Search for the cell housing the specified text and yield its (X, Y) center coordinate. 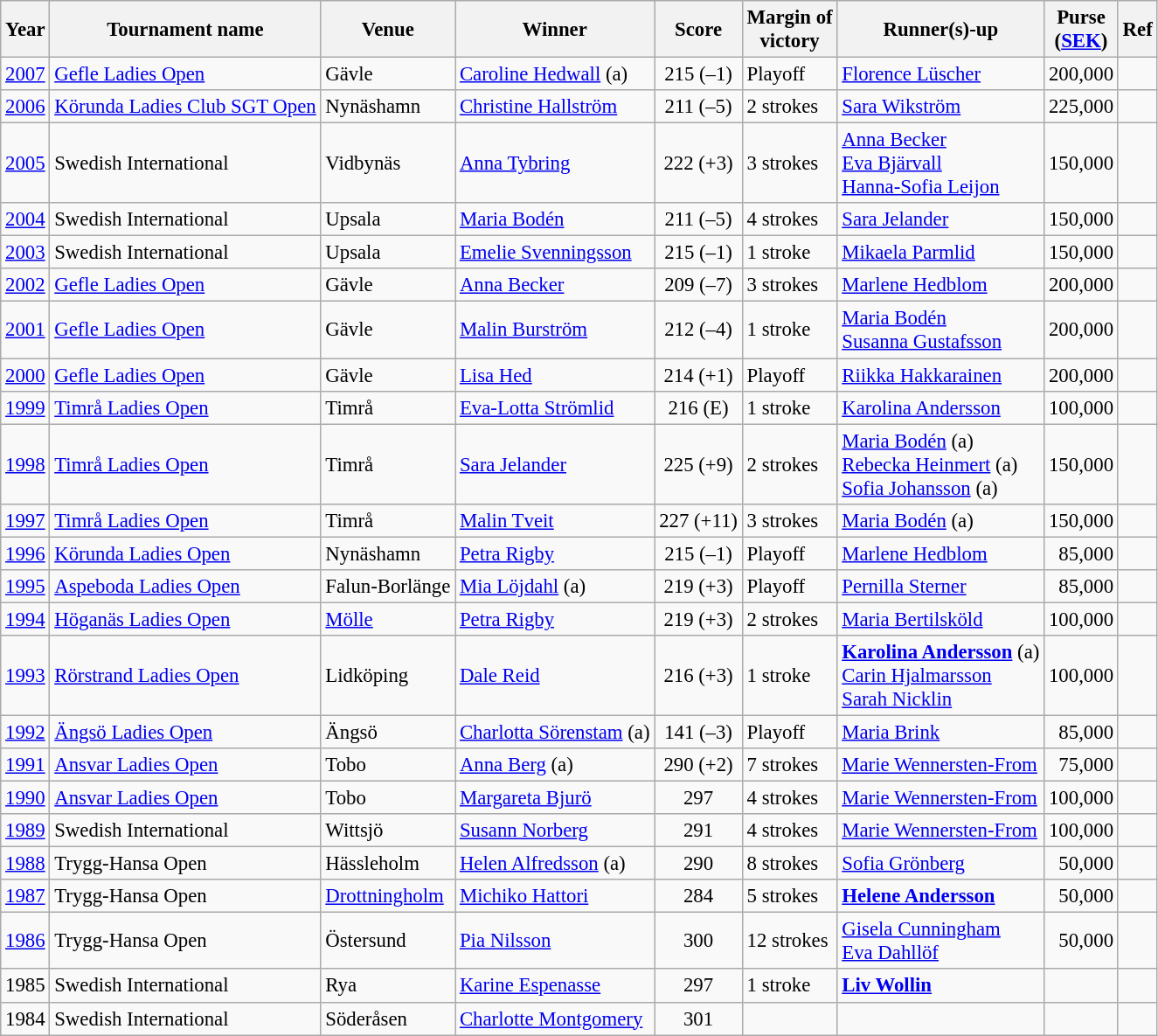
Maria Bodén (555, 219)
212 (–4) (698, 330)
1990 (25, 798)
2003 (25, 253)
Ref (1138, 30)
Purse(SEK) (1082, 30)
2007 (25, 74)
Vidbynäs (388, 163)
1987 (25, 896)
7 strokes (790, 765)
Hässleholm (388, 864)
Mikaela Parmlid (940, 253)
Körunda Ladies Open (185, 553)
12 strokes (790, 941)
Körunda Ladies Club SGT Open (185, 107)
2000 (25, 375)
Karine Espenasse (555, 986)
290 (+2) (698, 765)
Östersund (388, 941)
1985 (25, 986)
Malin Burström (555, 330)
141 (–3) (698, 732)
Helen Alfredsson (a) (555, 864)
5 strokes (790, 896)
Riikka Hakkarainen (940, 375)
Mia Löjdahl (a) (555, 587)
Venue (388, 30)
75,000 (1082, 765)
Tournament name (185, 30)
Maria Bodén Susanna Gustafsson (940, 330)
Lisa Hed (555, 375)
1999 (25, 407)
1991 (25, 765)
Charlotta Sörenstam (a) (555, 732)
1998 (25, 464)
Sara Wikström (940, 107)
Charlotte Montgomery (555, 1019)
Maria Bodén (a) Rebecka Heinmert (a) Sofia Johansson (a) (940, 464)
2002 (25, 286)
209 (–7) (698, 286)
Susann Norberg (555, 831)
Rörstrand Ladies Open (185, 676)
Winner (555, 30)
1997 (25, 520)
Margin ofvictory (790, 30)
1988 (25, 864)
Lidköping (388, 676)
1984 (25, 1019)
Gisela Cunningham Eva Dahllöf (940, 941)
300 (698, 941)
2001 (25, 330)
Helene Andersson (940, 896)
Maria Bodén (a) (940, 520)
284 (698, 896)
Ängsö (388, 732)
225,000 (1082, 107)
Anna Berg (a) (555, 765)
Anna Becker Eva Bjärvall Hanna-Sofia Leijon (940, 163)
Dale Reid (555, 676)
222 (+3) (698, 163)
Christine Hallström (555, 107)
1986 (25, 941)
Liv Wollin (940, 986)
2005 (25, 163)
1992 (25, 732)
216 (+3) (698, 676)
Anna Becker (555, 286)
Karolina Andersson (940, 407)
225 (+9) (698, 464)
2004 (25, 219)
Emelie Svenningsson (555, 253)
Florence Lüscher (940, 74)
Pernilla Sterner (940, 587)
1995 (25, 587)
Malin Tveit (555, 520)
Sofia Grönberg (940, 864)
Falun-Borlänge (388, 587)
1996 (25, 553)
Year (25, 30)
8 strokes (790, 864)
Söderåsen (388, 1019)
Karolina Andersson (a) Carin Hjalmarsson Sarah Nicklin (940, 676)
Maria Bertilsköld (940, 619)
Michiko Hattori (555, 896)
Margareta Bjurö (555, 798)
216 (E) (698, 407)
Aspeboda Ladies Open (185, 587)
Score (698, 30)
290 (698, 864)
1993 (25, 676)
Runner(s)-up (940, 30)
Mölle (388, 619)
Eva-Lotta Strömlid (555, 407)
Anna Tybring (555, 163)
Wittsjö (388, 831)
Maria Brink (940, 732)
1989 (25, 831)
2006 (25, 107)
Caroline Hedwall (a) (555, 74)
Drottningholm (388, 896)
291 (698, 831)
Höganäs Ladies Open (185, 619)
214 (+1) (698, 375)
Ängsö Ladies Open (185, 732)
227 (+11) (698, 520)
301 (698, 1019)
1994 (25, 619)
Pia Nilsson (555, 941)
Rya (388, 986)
